Extract the [X, Y] coordinate from the center of the cell holding the provided text.  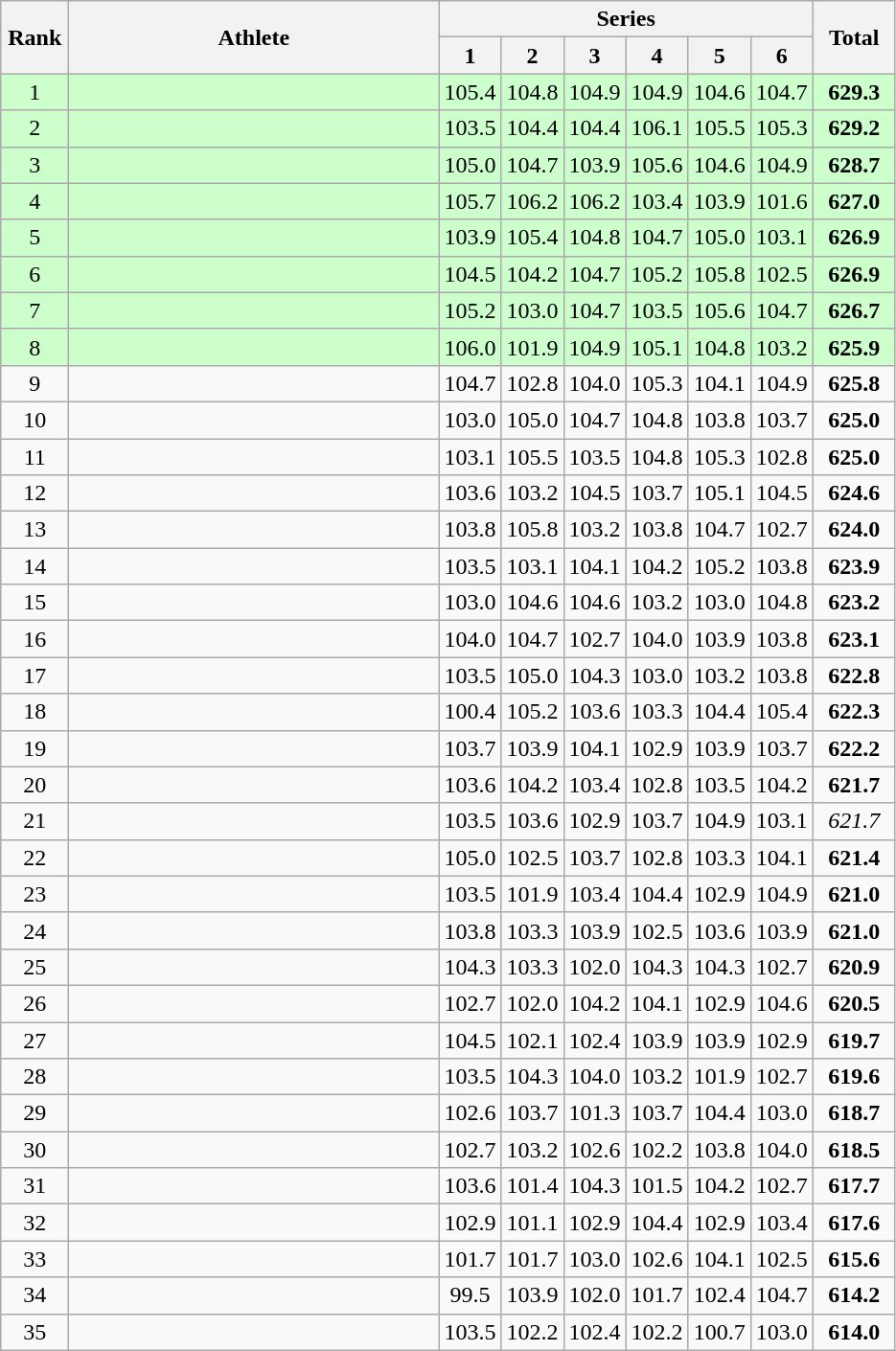
22 [34, 858]
10 [34, 420]
18 [34, 712]
629.2 [854, 128]
16 [34, 639]
619.6 [854, 1077]
14 [34, 566]
17 [34, 675]
614.2 [854, 1295]
623.9 [854, 566]
627.0 [854, 201]
623.1 [854, 639]
7 [34, 310]
100.7 [719, 1332]
106.0 [470, 347]
625.8 [854, 383]
11 [34, 457]
615.6 [854, 1259]
101.6 [782, 201]
625.9 [854, 347]
101.1 [533, 1223]
622.2 [854, 748]
32 [34, 1223]
101.5 [657, 1186]
620.9 [854, 967]
100.4 [470, 712]
30 [34, 1150]
614.0 [854, 1332]
Series [626, 19]
105.7 [470, 201]
33 [34, 1259]
101.3 [594, 1113]
99.5 [470, 1295]
23 [34, 894]
9 [34, 383]
617.7 [854, 1186]
25 [34, 967]
624.6 [854, 493]
Athlete [254, 37]
29 [34, 1113]
35 [34, 1332]
28 [34, 1077]
21 [34, 821]
102.1 [533, 1040]
621.4 [854, 858]
31 [34, 1186]
619.7 [854, 1040]
617.6 [854, 1223]
620.5 [854, 1003]
101.4 [533, 1186]
Rank [34, 37]
623.2 [854, 603]
27 [34, 1040]
618.5 [854, 1150]
26 [34, 1003]
628.7 [854, 165]
8 [34, 347]
106.1 [657, 128]
12 [34, 493]
34 [34, 1295]
24 [34, 930]
629.3 [854, 92]
622.8 [854, 675]
19 [34, 748]
624.0 [854, 530]
15 [34, 603]
622.3 [854, 712]
626.7 [854, 310]
Total [854, 37]
13 [34, 530]
618.7 [854, 1113]
20 [34, 785]
